Determine the [x, y] coordinate at the center of the cell enclosing the given text.  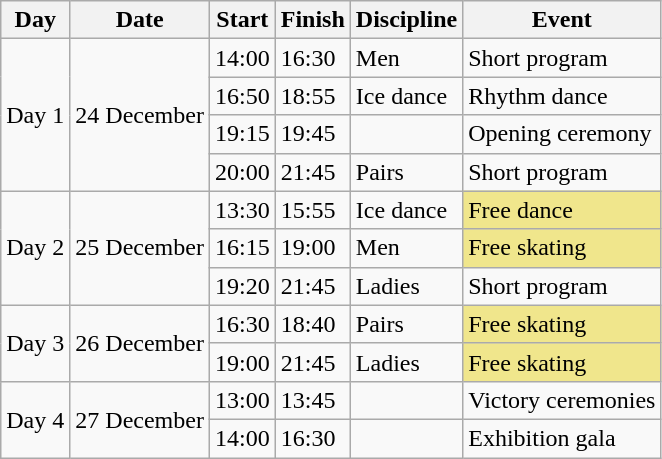
Day 1 [36, 115]
Day [36, 20]
Date [140, 20]
25 December [140, 248]
Day 3 [36, 343]
19:20 [242, 286]
Finish [312, 20]
Opening ceremony [562, 134]
19:15 [242, 134]
13:30 [242, 210]
Day 2 [36, 248]
13:45 [312, 400]
16:50 [242, 96]
27 December [140, 419]
24 December [140, 115]
18:40 [312, 324]
26 December [140, 343]
Discipline [406, 20]
Free dance [562, 210]
19:45 [312, 134]
20:00 [242, 172]
13:00 [242, 400]
15:55 [312, 210]
Start [242, 20]
Day 4 [36, 419]
Rhythm dance [562, 96]
Victory ceremonies [562, 400]
16:15 [242, 248]
Exhibition gala [562, 438]
Event [562, 20]
18:55 [312, 96]
